Find where the given text appears and provide that cell's center as (X, Y) coordinate. 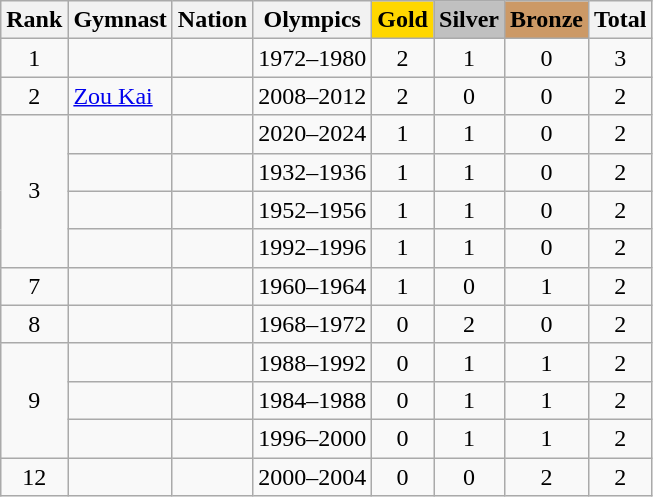
1984–1988 (312, 400)
1932–1936 (312, 172)
Gymnast (120, 20)
1960–1964 (312, 286)
1952–1956 (312, 210)
Rank (34, 20)
Zou Kai (120, 96)
2008–2012 (312, 96)
12 (34, 477)
1972–1980 (312, 58)
1968–1972 (312, 324)
Olympics (312, 20)
Total (621, 20)
Silver (470, 20)
9 (34, 400)
8 (34, 324)
2020–2024 (312, 134)
Bronze (547, 20)
2000–2004 (312, 477)
Nation (212, 20)
Gold (403, 20)
7 (34, 286)
1992–1996 (312, 248)
1996–2000 (312, 438)
1988–1992 (312, 362)
